Search for the cell housing the specified text and yield its (x, y) center coordinate. 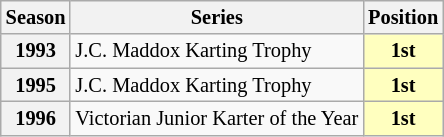
Series (216, 17)
Season (36, 17)
1996 (36, 118)
1995 (36, 85)
Position (403, 17)
1993 (36, 51)
Victorian Junior Karter of the Year (216, 118)
